Return [X, Y] of the center of cell containing provided text 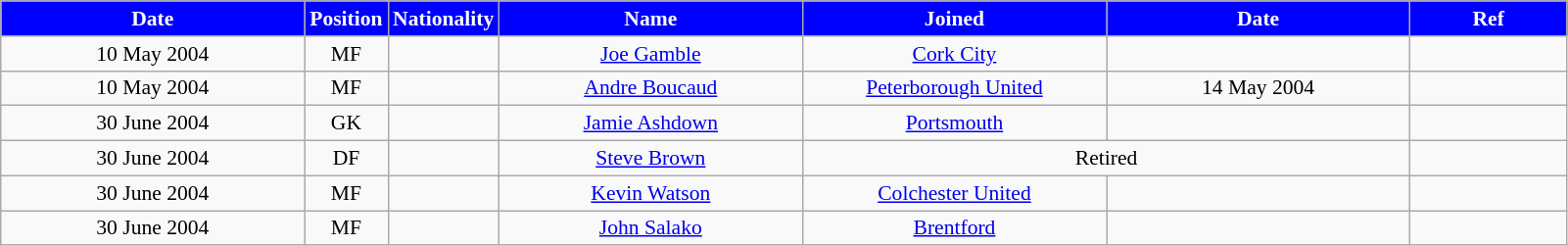
Joined [954, 19]
Joe Gamble [650, 54]
Kevin Watson [650, 193]
Andre Boucaud [650, 88]
Colchester United [954, 193]
Jamie Ashdown [650, 123]
Steve Brown [650, 159]
John Salako [650, 228]
Name [650, 19]
Nationality [443, 19]
DF [347, 159]
Position [347, 19]
Portsmouth [954, 123]
Retired [1106, 159]
Brentford [954, 228]
Peterborough United [954, 88]
Cork City [954, 54]
GK [347, 123]
Ref [1489, 19]
14 May 2004 [1259, 88]
